Return (x, y) of the center of cell containing provided text 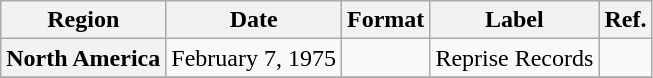
Date (254, 20)
North America (84, 58)
Ref. (626, 20)
Region (84, 20)
Format (385, 20)
February 7, 1975 (254, 58)
Reprise Records (514, 58)
Label (514, 20)
